Determine the (x, y) coordinate at the center of the cell enclosing the given text.  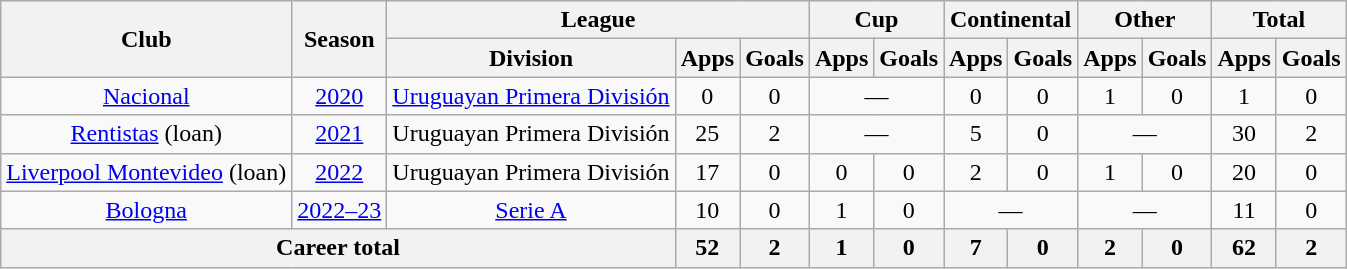
20 (1244, 172)
7 (976, 248)
2021 (340, 134)
11 (1244, 210)
52 (707, 248)
Serie A (531, 210)
Division (531, 58)
Continental (1011, 20)
30 (1244, 134)
Liverpool Montevideo (loan) (146, 172)
17 (707, 172)
62 (1244, 248)
Career total (338, 248)
Season (340, 39)
Club (146, 39)
League (598, 20)
Bologna (146, 210)
2020 (340, 96)
2022 (340, 172)
Cup (876, 20)
10 (707, 210)
5 (976, 134)
Rentistas (loan) (146, 134)
Nacional (146, 96)
25 (707, 134)
Total (1279, 20)
2022–23 (340, 210)
Other (1145, 20)
